Scan for the cell matching the given text and deliver its (X, Y) coordinate at center. 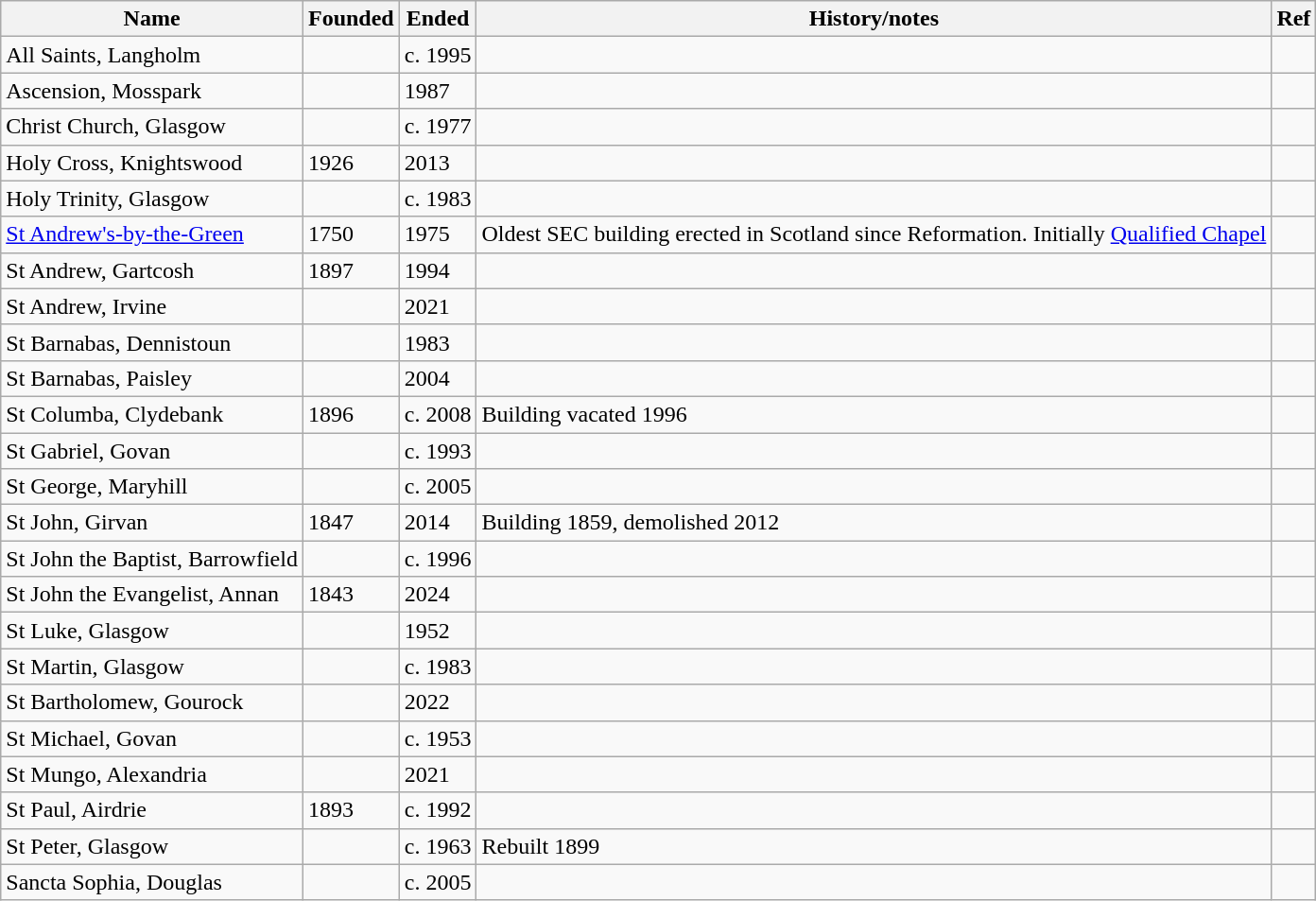
History/notes (874, 19)
c. 1953 (438, 738)
2014 (438, 523)
St Barnabas, Paisley (152, 378)
Ended (438, 19)
St Barnabas, Dennistoun (152, 342)
All Saints, Langholm (152, 55)
Name (152, 19)
1926 (351, 163)
St Michael, Govan (152, 738)
Christ Church, Glasgow (152, 127)
c. 1963 (438, 846)
2024 (438, 595)
St John, Girvan (152, 523)
Rebuilt 1899 (874, 846)
c. 1993 (438, 451)
St John the Baptist, Barrowfield (152, 559)
St Columba, Clydebank (152, 414)
2013 (438, 163)
St Martin, Glasgow (152, 667)
c. 1992 (438, 810)
1994 (438, 270)
Founded (351, 19)
1987 (438, 91)
1983 (438, 342)
Holy Trinity, Glasgow (152, 199)
1952 (438, 631)
St Luke, Glasgow (152, 631)
Sancta Sophia, Douglas (152, 882)
c. 1977 (438, 127)
1750 (351, 234)
1975 (438, 234)
c. 1996 (438, 559)
Oldest SEC building erected in Scotland since Reformation. Initially Qualified Chapel (874, 234)
St Andrew, Irvine (152, 306)
1897 (351, 270)
Ref (1293, 19)
St Paul, Airdrie (152, 810)
St Mungo, Alexandria (152, 774)
St John the Evangelist, Annan (152, 595)
c. 2008 (438, 414)
1843 (351, 595)
St Peter, Glasgow (152, 846)
1847 (351, 523)
Holy Cross, Knightswood (152, 163)
Building 1859, demolished 2012 (874, 523)
1893 (351, 810)
St Bartholomew, Gourock (152, 702)
1896 (351, 414)
St Andrew's-by-the-Green (152, 234)
St Gabriel, Govan (152, 451)
Building vacated 1996 (874, 414)
St Andrew, Gartcosh (152, 270)
c. 1995 (438, 55)
2022 (438, 702)
St George, Maryhill (152, 487)
Ascension, Mosspark (152, 91)
2004 (438, 378)
